Detect which cell encompasses the target text, then output its (X, Y) center coordinate. 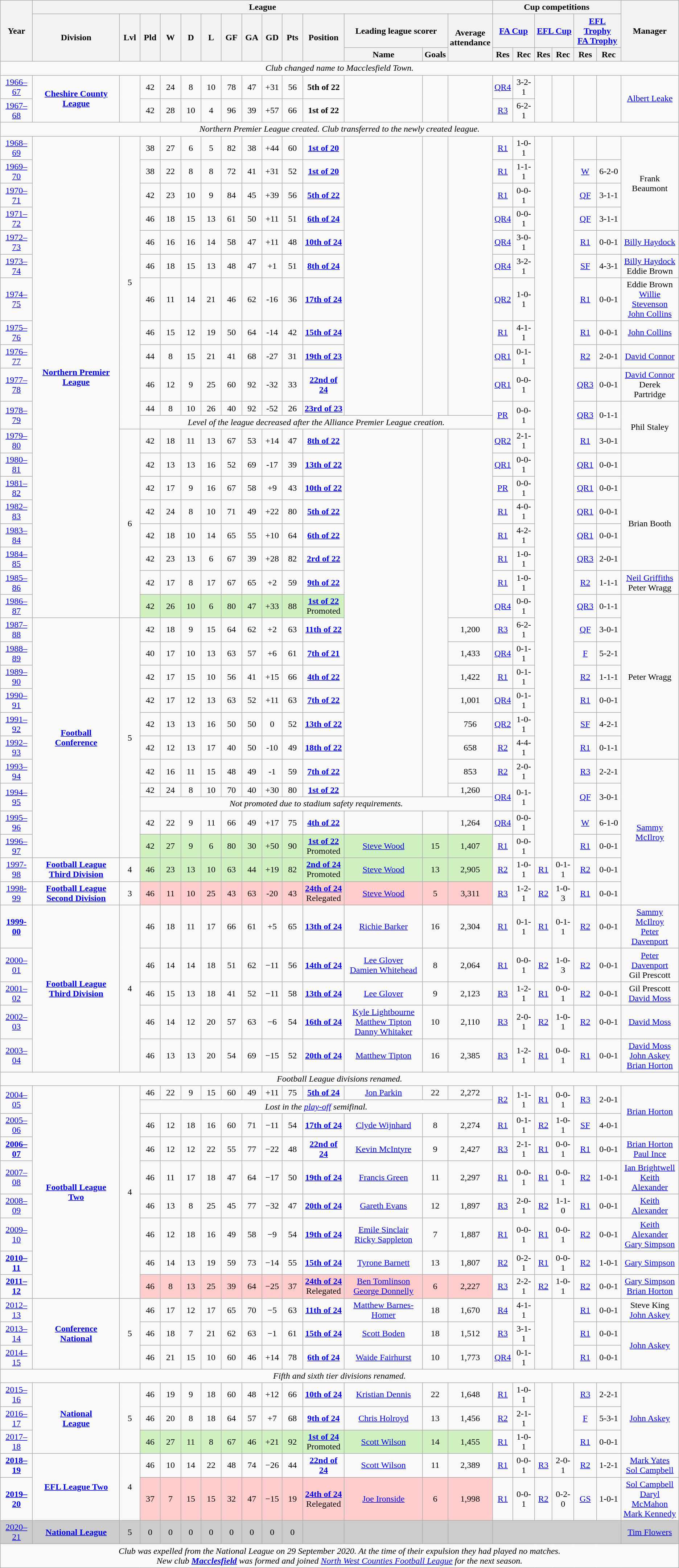
David Moss (650, 1022)
3,311 (470, 893)
-27 (272, 356)
1997-98 (17, 870)
2004–05 (17, 1100)
+12 (272, 1394)
+21 (272, 1442)
5-3-1 (609, 1418)
84 (231, 195)
1977–78 (17, 385)
Gil PrescottDavid Moss (650, 993)
Matthew Barnes-Homer (383, 1310)
2008–09 (17, 1206)
Keith Alexander (650, 1206)
Northern Premier League (76, 377)
Eddie BrownWillie StevensonJohn Collins (650, 300)
2010–11 (17, 1263)
+22 (272, 511)
1st of 24Promoted (324, 1442)
1988–89 (17, 653)
1,998 (470, 1499)
1986–87 (17, 606)
Peter DavenportGil Prescott (650, 965)
Emile SinclairRicky Sappleton (383, 1234)
2rd of 22 (324, 559)
1,407 (470, 846)
4-4-1 (524, 748)
30 (252, 846)
2007–08 (17, 1177)
−1 (272, 1333)
John Collins (650, 333)
1996–97 (17, 846)
5th of 24 (324, 1093)
-52 (272, 408)
2011–12 (17, 1286)
Sammy McIlroy (650, 832)
1967–68 (17, 110)
-1 (272, 771)
1994–95 (17, 797)
2,110 (470, 1022)
Matthew Tipton (383, 1055)
2012–13 (17, 1310)
2003–04 (17, 1055)
2005–06 (17, 1125)
-17 (272, 464)
1,455 (470, 1442)
-16 (272, 300)
1980–81 (17, 464)
2002–03 (17, 1022)
FA Cup (514, 31)
36 (292, 300)
Sammy McIlroyPeter Davenport (650, 926)
2015–16 (17, 1394)
GF (231, 38)
−5 (272, 1310)
1991–92 (17, 724)
6th of 22 (324, 535)
+17 (272, 823)
32 (231, 1499)
1,001 (470, 701)
Keith AlexanderGary Simpson (650, 1234)
Tim Flowers (650, 1532)
Averageattendance (470, 38)
Lvl (130, 38)
Billy Haydock (650, 242)
1,648 (470, 1394)
Ian BrightwellKeith Alexander (650, 1177)
1993–94 (17, 771)
−22 (272, 1149)
2,227 (470, 1286)
Fifth and sixth tier divisions renamed. (339, 1376)
10th of 22 (324, 488)
Joe Ironside (383, 1499)
18th of 22 (324, 748)
4-3-1 (609, 266)
Cup competitions (557, 7)
Brian HortonPaul Ince (650, 1149)
11th of 24 (324, 1310)
1976–77 (17, 356)
EFL Cup (554, 31)
1,773 (470, 1357)
1974–75 (17, 300)
6-1-0 (609, 823)
2006–07 (17, 1149)
Northern Premier League created. Club transferred to the newly created league. (339, 129)
1999-00 (17, 926)
90 (292, 846)
David ConnorDerek Partridge (650, 385)
853 (470, 771)
1992–93 (17, 748)
+6 (272, 653)
-14 (272, 333)
Clyde Wijnhard (383, 1125)
14th of 24 (324, 965)
1978–79 (17, 415)
1972–73 (17, 242)
1,433 (470, 653)
1998-99 (17, 893)
Level of the league decreased after the Alliance Premier League creation. (316, 422)
Year (17, 31)
28 (170, 110)
9th of 22 (324, 583)
96 (231, 110)
2,272 (470, 1093)
2019–20 (17, 1499)
Scott Boden (383, 1333)
1966–67 (17, 87)
2016–17 (17, 1418)
+33 (272, 606)
1969–70 (17, 171)
Ben TomlinsonGeorge Donnelly (383, 1286)
−6 (272, 1022)
Kevin McIntyre (383, 1149)
Leading league scorer (396, 31)
7th of 21 (324, 653)
+44 (272, 148)
+19 (272, 870)
53 (252, 441)
R4 (503, 1310)
1-1-0 (563, 1206)
0-2-1 (524, 1263)
Name (383, 54)
+15 (272, 677)
1,422 (470, 677)
Richie Barker (383, 926)
Club changed name to Macclesfield Town. (339, 68)
1984–85 (17, 559)
1983–84 (17, 535)
1973–74 (17, 266)
1981–82 (17, 488)
+7 (272, 1418)
Waide Fairhurst (383, 1357)
2018–19 (17, 1465)
Francis Green (383, 1177)
2,427 (470, 1149)
1,512 (470, 1333)
756 (470, 724)
0-2-0 (563, 1499)
-32 (272, 385)
2,297 (470, 1177)
74 (252, 1465)
-10 (272, 748)
2,905 (470, 870)
L (211, 38)
NationalLeague (76, 1418)
−32 (272, 1206)
+30 (272, 790)
Brian Booth (650, 523)
−25 (272, 1286)
1975–76 (17, 333)
FootballConference (76, 738)
2,064 (470, 965)
2,389 (470, 1465)
2,385 (470, 1055)
Kristian Dennis (383, 1394)
Peter Wragg (650, 677)
2009–10 (17, 1234)
8th of 22 (324, 441)
8th of 24 (324, 266)
ConferenceNational (76, 1333)
Brian Horton (650, 1111)
23rd of 23 (324, 408)
2nd of 24Promoted (324, 870)
3 (130, 893)
Tyrone Barnett (383, 1263)
Division (76, 38)
+9 (272, 488)
2014–15 (17, 1357)
Gareth Evans (383, 1206)
Phil Staley (650, 427)
EFL League Two (76, 1487)
Frank Beaumont (650, 183)
9th of 24 (324, 1418)
72 (231, 171)
Not promoted due to stadium safety requirements. (316, 804)
1,807 (470, 1263)
+28 (272, 559)
D (191, 38)
33 (292, 385)
31 (292, 356)
1982–83 (17, 511)
+1 (272, 266)
1979–80 (17, 441)
GA (252, 38)
Sol CampbellDaryl McMahonMark Kennedy (650, 1499)
1,200 (470, 630)
David MossJohn AskeyBrian Horton (650, 1055)
Mark YatesSol Campbell (650, 1465)
2017–18 (17, 1442)
1,456 (470, 1418)
Goals (435, 54)
1990–91 (17, 701)
Pts (292, 38)
Gary Simpson (650, 1263)
−26 (272, 1465)
League (263, 7)
GS (585, 1499)
2000–01 (17, 965)
658 (470, 748)
2,274 (470, 1125)
1987–88 (17, 630)
2,123 (470, 993)
Kyle LightbourneMatthew TiptonDanny Whitaker (383, 1022)
11th of 22 (324, 630)
88 (292, 606)
1995–96 (17, 823)
Cheshire County League (76, 99)
Position (324, 38)
1985–86 (17, 583)
GD (272, 38)
6-2-0 (609, 171)
Lee Glover (383, 993)
1989–90 (17, 677)
1,897 (470, 1206)
National League (76, 1532)
−14 (272, 1263)
2001–02 (17, 993)
Lee GloverDamien Whitehead (383, 965)
EFL TrophyFA Trophy (597, 31)
73 (252, 1263)
Pld (150, 38)
2013–14 (17, 1333)
-20 (272, 893)
Football LeagueSecond Division (76, 893)
Chris Holroyd (383, 1418)
1971–72 (17, 218)
Gary SimpsonBrian Horton (650, 1286)
2020–21 (17, 1532)
Lost in the play-off semifinal. (316, 1107)
1,887 (470, 1234)
−17 (272, 1177)
1,264 (470, 823)
Neil GriffithsPeter Wragg (650, 583)
1970–71 (17, 195)
Albert Leake (650, 99)
Billy HaydockEddie Brown (650, 266)
+5 (272, 926)
1968–69 (17, 148)
Football League divisions renamed. (339, 1079)
Manager (650, 31)
Jon Parkin (383, 1093)
+50 (272, 846)
2,304 (470, 926)
+57 (272, 110)
+39 (272, 195)
−9 (272, 1234)
16th of 24 (324, 1022)
David Connor (650, 356)
Football LeagueTwo (76, 1192)
Steve KingJohn Askey (650, 1310)
1,260 (470, 790)
5-2-1 (609, 653)
1,670 (470, 1310)
+10 (272, 535)
19th of 23 (324, 356)
